Pinpoint the cell where the given text exists, returning its (X, Y) midpoint coordinate. 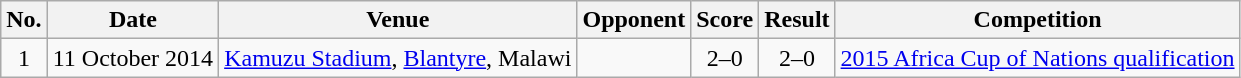
Opponent (634, 20)
Kamuzu Stadium, Blantyre, Malawi (398, 58)
No. (24, 20)
1 (24, 58)
11 October 2014 (132, 58)
Result (797, 20)
Date (132, 20)
2015 Africa Cup of Nations qualification (1038, 58)
Competition (1038, 20)
Score (725, 20)
Venue (398, 20)
